Determine the (X, Y) coordinate at the center of the cell enclosing the given text.  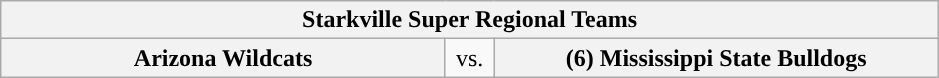
vs. (470, 58)
Arizona Wildcats (224, 58)
(6) Mississippi State Bulldogs (716, 58)
Starkville Super Regional Teams (470, 20)
